Search for the cell housing the specified text and yield its [x, y] center coordinate. 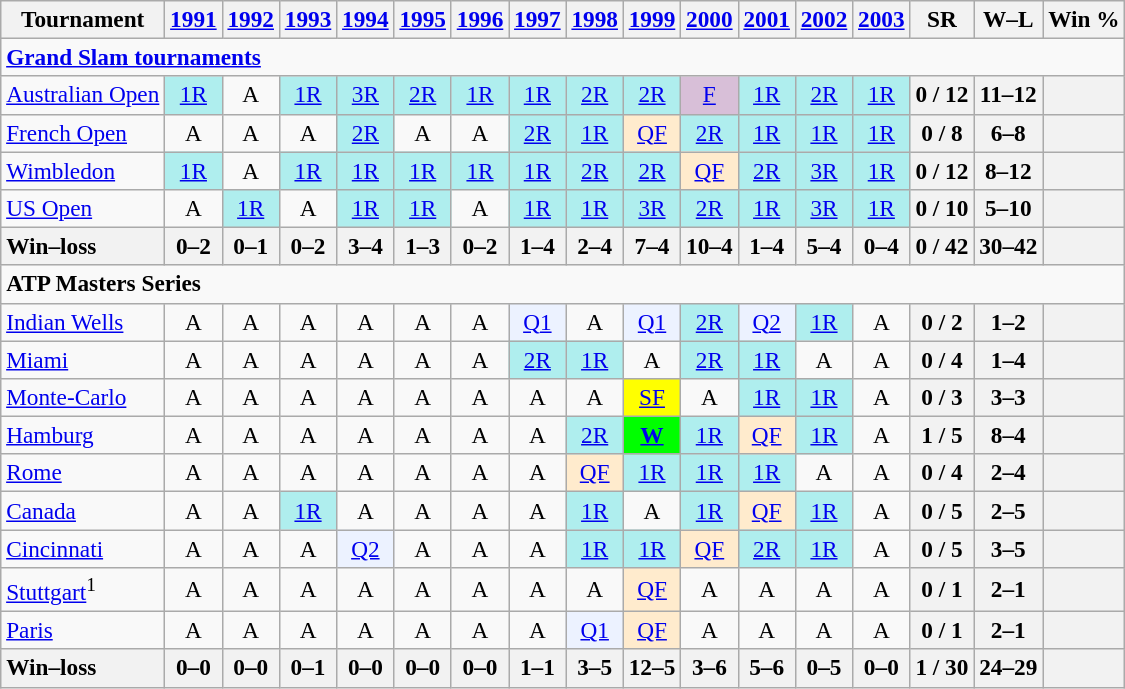
F [710, 95]
Indian Wells [83, 322]
1997 [538, 19]
1–1 [538, 668]
SF [652, 397]
0 / 10 [942, 208]
12–5 [652, 668]
0 / 8 [942, 133]
11–12 [1008, 95]
0 / 2 [942, 322]
3–4 [366, 246]
2003 [882, 19]
Hamburg [83, 435]
SR [942, 19]
2002 [824, 19]
0 / 3 [942, 397]
0–5 [824, 668]
Miami [83, 359]
Tournament [83, 19]
Grand Slam tournaments [563, 57]
1996 [480, 19]
7–4 [652, 246]
8–12 [1008, 170]
30–42 [1008, 246]
1998 [594, 19]
Monte-Carlo [83, 397]
Win % [1084, 19]
3–3 [1008, 397]
8–4 [1008, 435]
Canada [83, 510]
US Open [83, 208]
French Open [83, 133]
W–L [1008, 19]
5–10 [1008, 208]
2–5 [1008, 510]
0–4 [882, 246]
2001 [766, 19]
Cincinnati [83, 548]
5–4 [824, 246]
Paris [83, 630]
6–8 [1008, 133]
1–2 [1008, 322]
Australian Open [83, 95]
ATP Masters Series [563, 284]
1994 [366, 19]
W [652, 435]
1 / 5 [942, 435]
Stuttgart1 [83, 589]
0 / 42 [942, 246]
Wimbledon [83, 170]
1–3 [422, 246]
1995 [422, 19]
1992 [250, 19]
Rome [83, 473]
1993 [308, 19]
1999 [652, 19]
2000 [710, 19]
3–6 [710, 668]
1991 [194, 19]
24–29 [1008, 668]
5–6 [766, 668]
10–4 [710, 246]
1 / 30 [942, 668]
